Provide the (X, Y) coordinate of the cell's center where the given text is located.  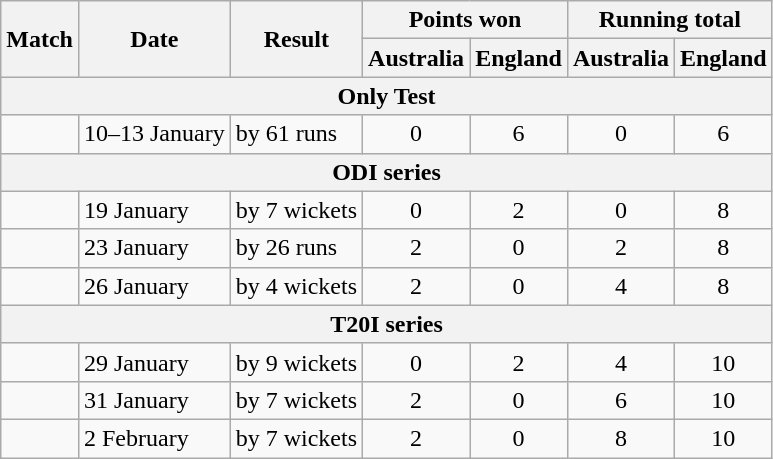
T20I series (386, 324)
10–13 January (154, 134)
by 26 runs (296, 248)
by 61 runs (296, 134)
ODI series (386, 172)
Match (40, 39)
by 4 wickets (296, 286)
Only Test (386, 96)
23 January (154, 248)
19 January (154, 210)
Running total (670, 20)
Result (296, 39)
Points won (466, 20)
by 9 wickets (296, 362)
Date (154, 39)
31 January (154, 400)
26 January (154, 286)
29 January (154, 362)
2 February (154, 438)
